Provide the (x, y) coordinate of the cell's center where the given text is located.  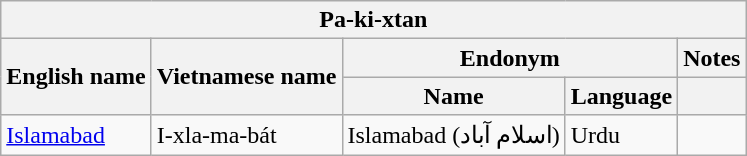
English name (76, 77)
Endonym (510, 58)
Notes (712, 58)
I-xla-ma-bát (246, 135)
Language (621, 96)
Vietnamese name (246, 77)
Name (454, 96)
Islamabad (اسلام آباد) (454, 135)
Islamabad (76, 135)
Pa-ki-xtan (374, 20)
Urdu (621, 135)
